Find where the given text appears and provide that cell's center as (x, y) coordinate. 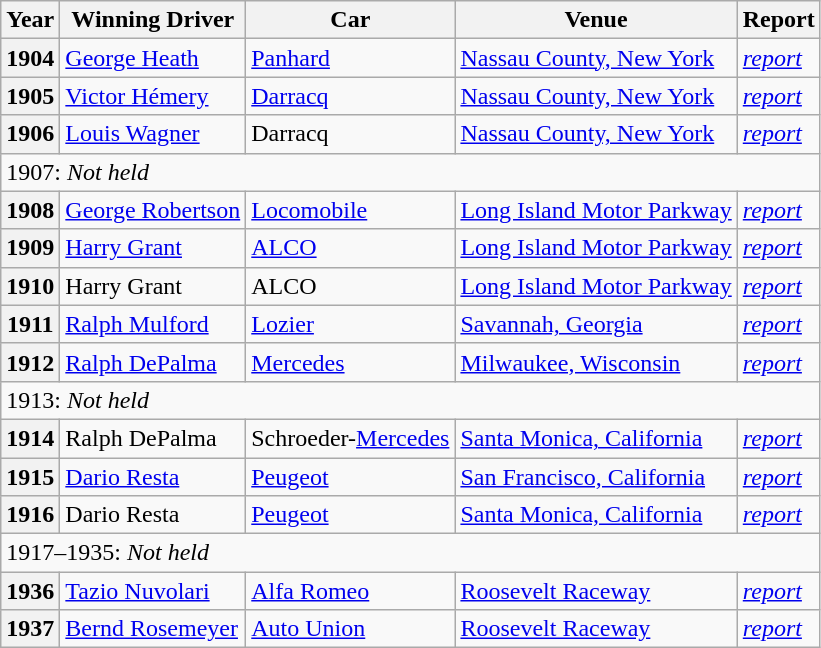
Panhard (350, 58)
Louis Wagner (153, 134)
Alfa Romeo (350, 591)
1907: Not held (411, 172)
Venue (596, 20)
1936 (30, 591)
San Francisco, California (596, 477)
1904 (30, 58)
Report (778, 20)
1910 (30, 286)
Auto Union (350, 629)
Lozier (350, 324)
1916 (30, 515)
Locomobile (350, 210)
George Robertson (153, 210)
1905 (30, 96)
Car (350, 20)
Victor Hémery (153, 96)
1913: Not held (411, 400)
Savannah, Georgia (596, 324)
1912 (30, 362)
1937 (30, 629)
Schroeder-Mercedes (350, 438)
Tazio Nuvolari (153, 591)
1915 (30, 477)
Mercedes (350, 362)
1906 (30, 134)
Ralph Mulford (153, 324)
Year (30, 20)
Winning Driver (153, 20)
1909 (30, 248)
George Heath (153, 58)
Milwaukee, Wisconsin (596, 362)
Bernd Rosemeyer (153, 629)
1917–1935: Not held (411, 553)
1914 (30, 438)
1908 (30, 210)
1911 (30, 324)
